Provide the (x, y) coordinate of the cell's center where the given text is located.  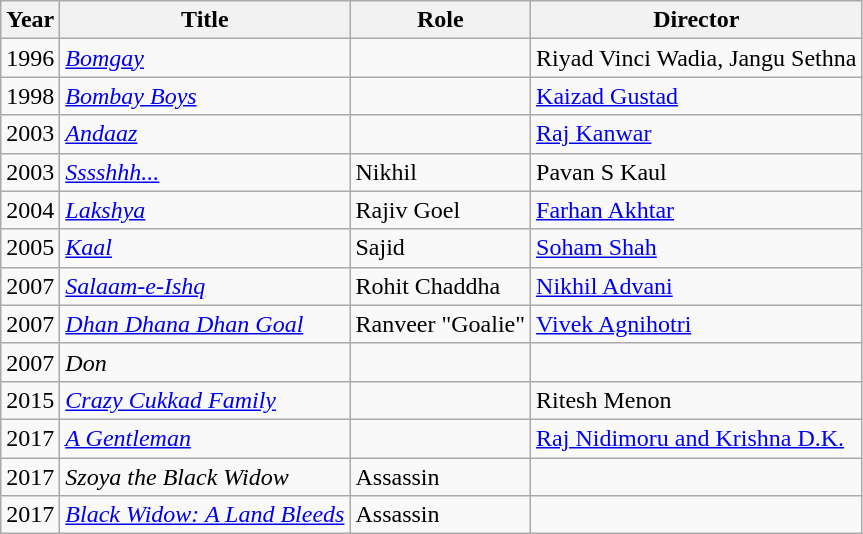
Pavan S Kaul (696, 172)
Ranveer "Goalie" (440, 324)
Andaaz (205, 134)
Black Widow: A Land Bleeds (205, 515)
Vivek Agnihotri (696, 324)
Raj Nidimoru and Krishna D.K. (696, 438)
Bombay Boys (205, 96)
Ritesh Menon (696, 400)
Rajiv Goel (440, 210)
Sssshhh... (205, 172)
Szoya the Black Widow (205, 477)
Nikhil Advani (696, 286)
Sajid (440, 248)
Nikhil (440, 172)
1998 (30, 96)
Raj Kanwar (696, 134)
Title (205, 20)
Farhan Akhtar (696, 210)
Kaizad Gustad (696, 96)
Kaal (205, 248)
Director (696, 20)
Role (440, 20)
Salaam-e-Ishq (205, 286)
2005 (30, 248)
Don (205, 362)
Soham Shah (696, 248)
1996 (30, 58)
2015 (30, 400)
Year (30, 20)
Bomgay (205, 58)
Dhan Dhana Dhan Goal (205, 324)
A Gentleman (205, 438)
Lakshya (205, 210)
2004 (30, 210)
Crazy Cukkad Family (205, 400)
Rohit Chaddha (440, 286)
Riyad Vinci Wadia, Jangu Sethna (696, 58)
